Locate the cell with the specified text and output its (x, y) center coordinate. 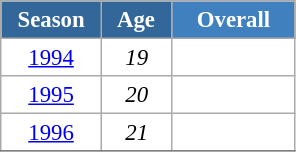
19 (136, 58)
21 (136, 133)
1996 (52, 133)
1994 (52, 58)
Season (52, 20)
Overall (234, 20)
Age (136, 20)
1995 (52, 95)
20 (136, 95)
